Capture the cell that displays the provided text and extract its (X, Y) central coordinate. 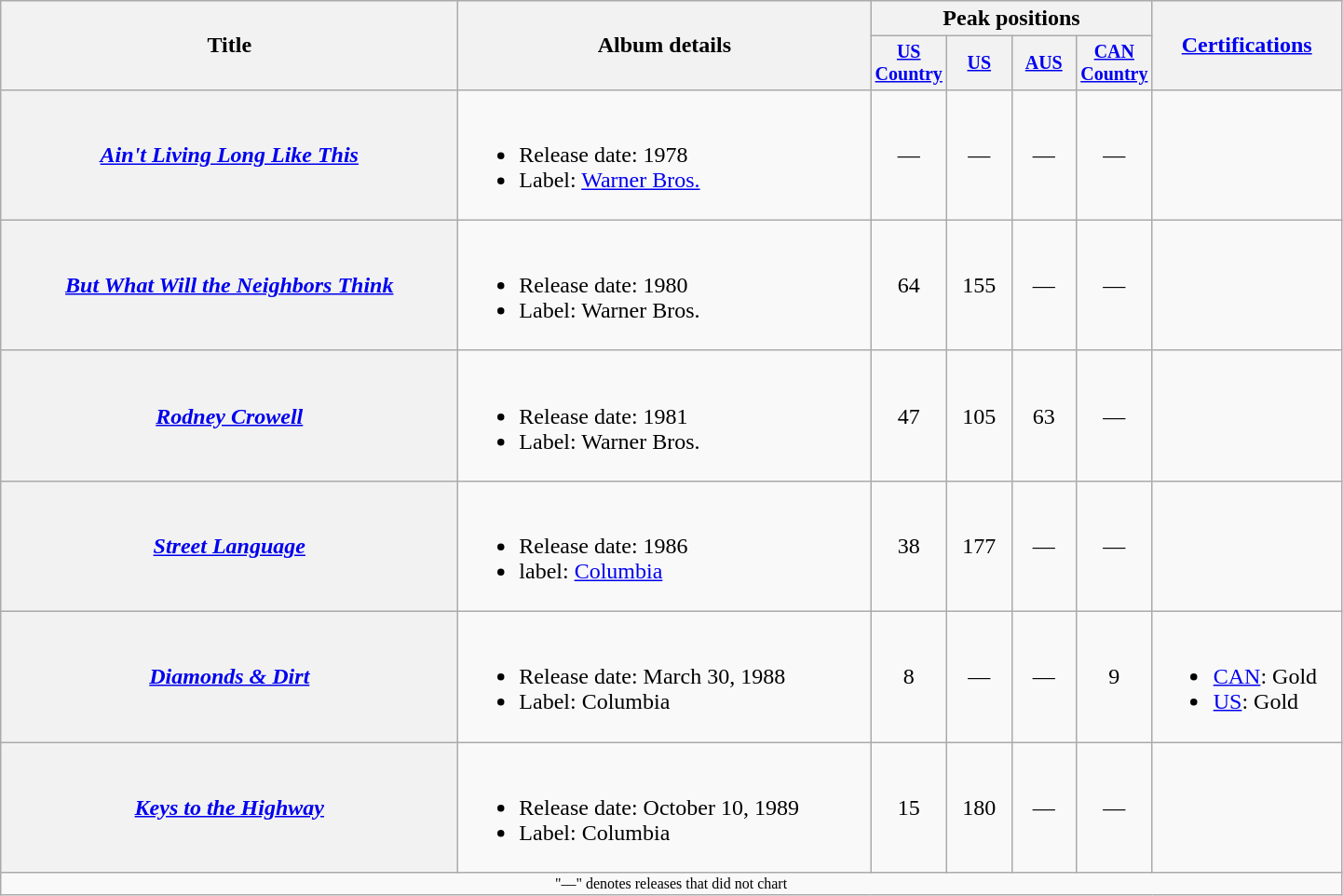
Release date: 1980Label: Warner Bros. (665, 285)
Keys to the Highway (229, 808)
15 (909, 808)
47 (909, 415)
Peak positions (1011, 19)
Certifications (1246, 46)
9 (1114, 677)
155 (980, 285)
Release date: 1986label: Columbia (665, 546)
Release date: 1978Label: Warner Bros. (665, 155)
CAN Country (1114, 63)
Diamonds & Dirt (229, 677)
US Country (909, 63)
Ain't Living Long Like This (229, 155)
Release date: 1981Label: Warner Bros. (665, 415)
8 (909, 677)
CAN: GoldUS: Gold (1246, 677)
Album details (665, 46)
105 (980, 415)
Release date: March 30, 1988Label: Columbia (665, 677)
"—" denotes releases that did not chart (671, 884)
AUS (1043, 63)
US (980, 63)
63 (1043, 415)
But What Will the Neighbors Think (229, 285)
177 (980, 546)
Rodney Crowell (229, 415)
Street Language (229, 546)
Title (229, 46)
180 (980, 808)
64 (909, 285)
Release date: October 10, 1989Label: Columbia (665, 808)
38 (909, 546)
